Scan for the cell matching the given text and deliver its (X, Y) coordinate at center. 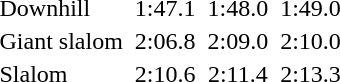
2:06.8 (165, 41)
2:09.0 (238, 41)
